For the text-containing cell, return its midpoint in [X, Y] coordinate format. 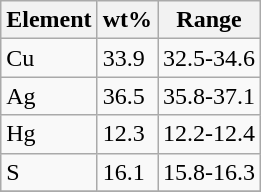
Cu [49, 58]
15.8-16.3 [210, 172]
36.5 [127, 96]
16.1 [127, 172]
35.8-37.1 [210, 96]
12.3 [127, 134]
33.9 [127, 58]
32.5-34.6 [210, 58]
Range [210, 20]
Element [49, 20]
Ag [49, 96]
S [49, 172]
12.2-12.4 [210, 134]
wt% [127, 20]
Hg [49, 134]
